Output the [X, Y] coordinate of the center of the cell containing the given text.  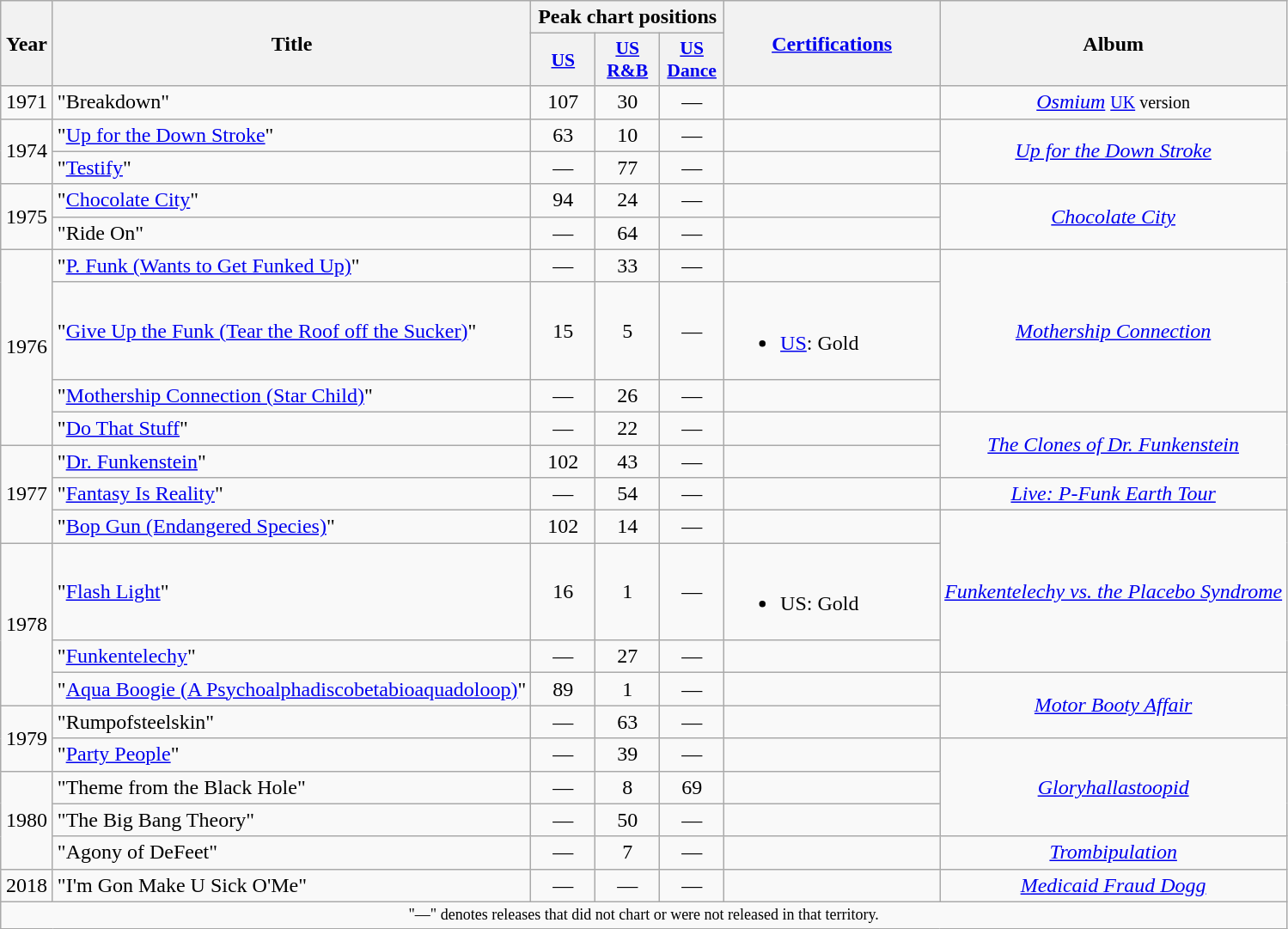
33 [627, 266]
8 [627, 787]
Up for the Down Stroke [1114, 151]
Certifications [832, 43]
16 [564, 591]
14 [627, 527]
"Up for the Down Stroke" [292, 135]
"Breakdown" [292, 102]
1976 [27, 347]
"Ride On" [292, 233]
"Mothership Connection (Star Child)" [292, 395]
"Party People" [292, 755]
Medicaid Fraud Dogg [1114, 885]
Gloryhallastoopid [1114, 787]
39 [627, 755]
22 [627, 428]
"P. Funk (Wants to Get Funked Up)" [292, 266]
43 [627, 461]
1980 [27, 820]
"Chocolate City" [292, 200]
Trombipulation [1114, 853]
24 [627, 200]
2018 [27, 885]
107 [564, 102]
50 [627, 820]
"Funkentelechy" [292, 657]
"Theme from the Black Hole" [292, 787]
"—" denotes releases that did not chart or were not released in that territory. [644, 914]
1974 [27, 151]
US [564, 60]
Peak chart positions [627, 17]
US R&B [627, 60]
Chocolate City [1114, 217]
1971 [27, 102]
69 [693, 787]
Mothership Connection [1114, 330]
"Dr. Funkenstein" [292, 461]
7 [627, 853]
"Flash Light" [292, 591]
1979 [27, 738]
64 [627, 233]
"I'm Gon Make U Sick O'Me" [292, 885]
"Do That Stuff" [292, 428]
Osmium UK version [1114, 102]
"Give Up the Funk (Tear the Roof off the Sucker)" [292, 330]
"Fantasy Is Reality" [292, 494]
Year [27, 43]
54 [627, 494]
"The Big Bang Theory" [292, 820]
The Clones of Dr. Funkenstein [1114, 444]
94 [564, 200]
5 [627, 330]
10 [627, 135]
Live: P-Funk Earth Tour [1114, 494]
1975 [27, 217]
Album [1114, 43]
"Rumpofsteelskin" [292, 722]
77 [627, 168]
US Dance [693, 60]
89 [564, 689]
15 [564, 330]
27 [627, 657]
"Testify" [292, 168]
"Agony of DeFeet" [292, 853]
"Aqua Boogie (A Psychoalphadiscobetabioaquadoloop)" [292, 689]
1978 [27, 624]
Title [292, 43]
Funkentelechy vs. the Placebo Syndrome [1114, 591]
1977 [27, 494]
"Bop Gun (Endangered Species)" [292, 527]
Motor Booty Affair [1114, 706]
30 [627, 102]
26 [627, 395]
